Return [X, Y] of the center of cell containing provided text 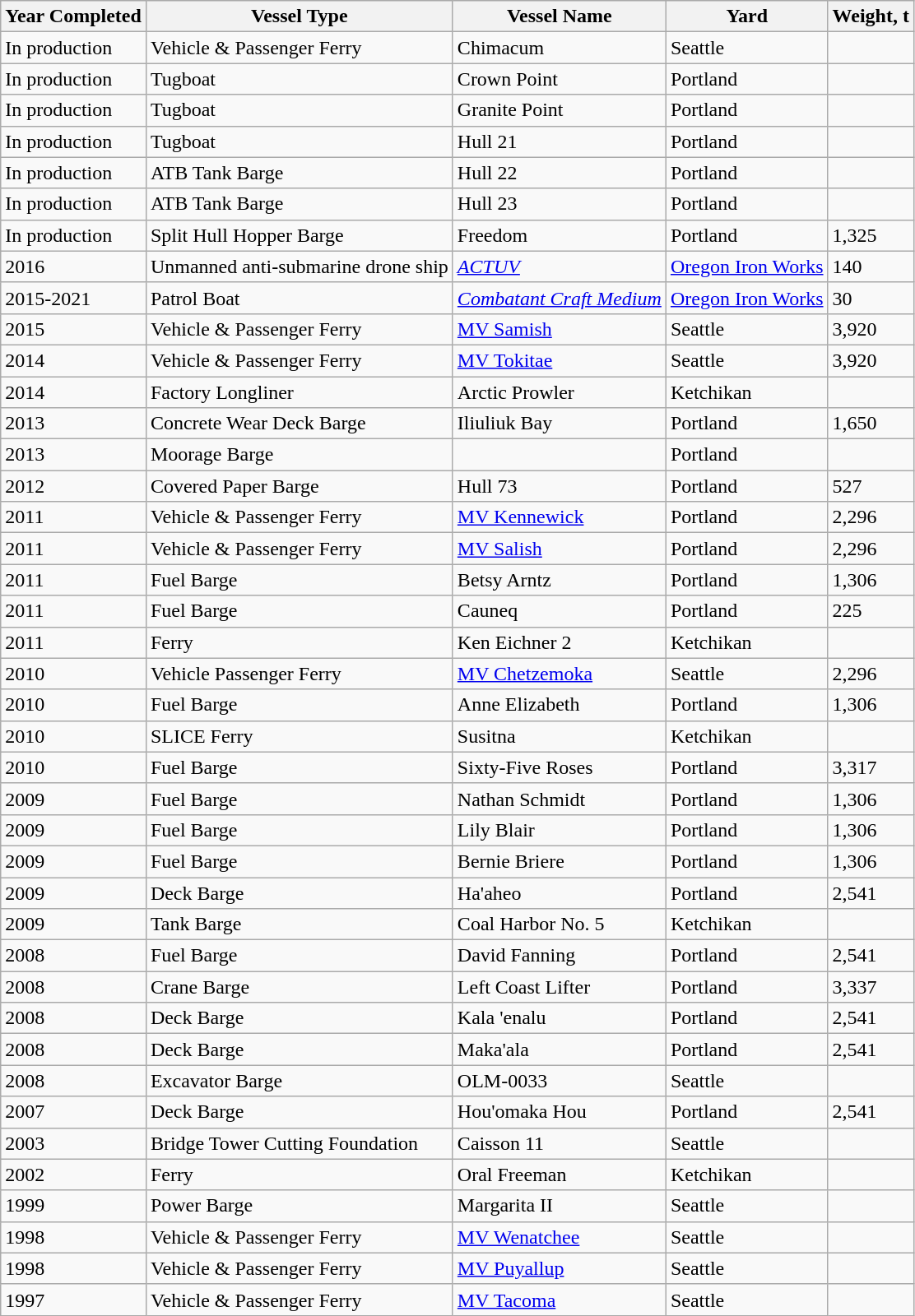
1997 [74, 1300]
Vessel Type [300, 16]
225 [871, 611]
2012 [74, 486]
3,317 [871, 767]
Freedom [560, 235]
Yard [747, 16]
Covered Paper Barge [300, 486]
SLICE Ferry [300, 736]
Coal Harbor No. 5 [560, 924]
Excavator Barge [300, 1081]
30 [871, 298]
MV Samish [560, 329]
Granite Point [560, 110]
1,325 [871, 235]
Tank Barge [300, 924]
MV Wenatchee [560, 1237]
Anne Elizabeth [560, 705]
2015 [74, 329]
Ha'aheo [560, 892]
MV Tokitae [560, 360]
Chimacum [560, 48]
Maka'ala [560, 1050]
Margarita II [560, 1206]
Nathan Schmidt [560, 799]
Hull 21 [560, 141]
MV Puyallup [560, 1268]
Crane Barge [300, 987]
Cauneq [560, 611]
Concrete Wear Deck Barge [300, 424]
Unmanned anti-submarine drone ship [300, 266]
3,337 [871, 987]
527 [871, 486]
Crown Point [560, 79]
Kala 'enalu [560, 1018]
Betsy Arntz [560, 580]
MV Salish [560, 549]
Ken Eichner 2 [560, 642]
2015-2021 [74, 298]
1,650 [871, 424]
Oral Freeman [560, 1175]
Sixty-Five Roses [560, 767]
Caisson 11 [560, 1143]
Combatant Craft Medium [560, 298]
Year Completed [74, 16]
Weight, t [871, 16]
2007 [74, 1112]
Vessel Name [560, 16]
Split Hull Hopper Barge [300, 235]
MV Chetzemoka [560, 674]
Patrol Boat [300, 298]
Factory Longliner [300, 392]
2002 [74, 1175]
Power Barge [300, 1206]
Iliuliuk Bay [560, 424]
Bernie Briere [560, 861]
2016 [74, 266]
1999 [74, 1206]
Arctic Prowler [560, 392]
David Fanning [560, 956]
Left Coast Lifter [560, 987]
140 [871, 266]
Vehicle Passenger Ferry [300, 674]
Moorage Barge [300, 455]
Hull 23 [560, 204]
Hull 73 [560, 486]
ACTUV [560, 266]
Bridge Tower Cutting Foundation [300, 1143]
Hull 22 [560, 173]
Lily Blair [560, 830]
Susitna [560, 736]
MV Kennewick [560, 517]
OLM-0033 [560, 1081]
2003 [74, 1143]
Hou'omaka Hou [560, 1112]
MV Tacoma [560, 1300]
